Locate the cell with the specified text and output its (X, Y) center coordinate. 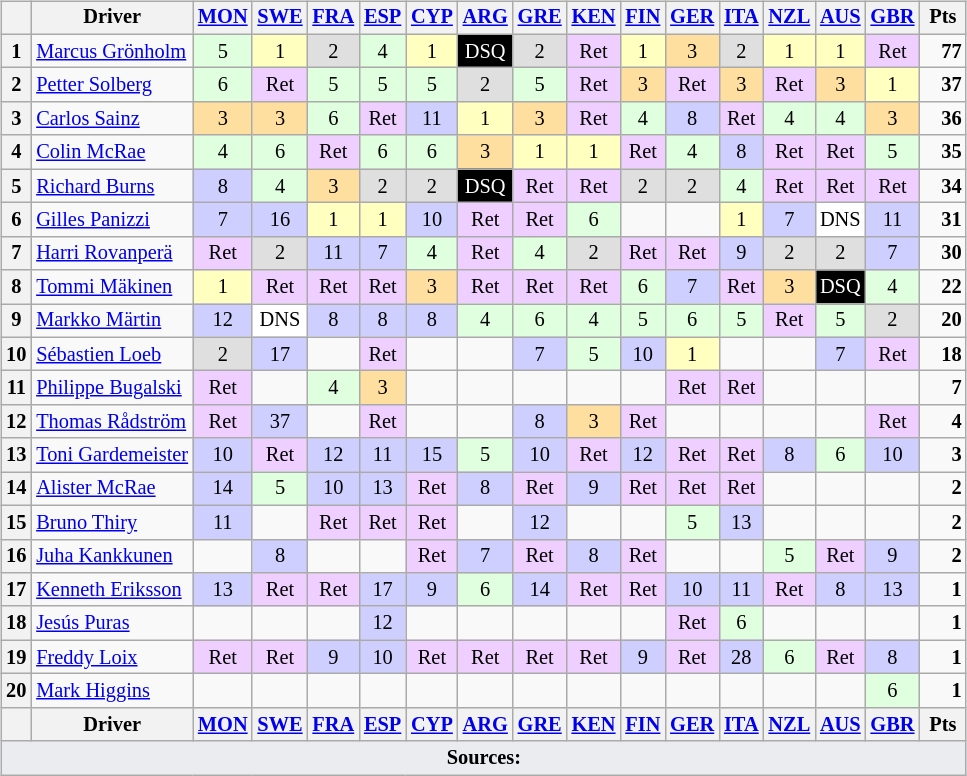
Freddy Loix (112, 657)
Kenneth Eriksson (112, 590)
34 (942, 186)
Richard Burns (112, 186)
Bruno Thiry (112, 522)
Petter Solberg (112, 85)
Tommi Mäkinen (112, 287)
31 (942, 220)
Sébastien Loeb (112, 354)
Colin McRae (112, 152)
Thomas Rådström (112, 422)
19 (16, 657)
Gilles Panizzi (112, 220)
22 (942, 287)
Carlos Sainz (112, 119)
Philippe Bugalski (112, 388)
Sources: (484, 758)
77 (942, 51)
Juha Kankkunen (112, 556)
Mark Higgins (112, 691)
Toni Gardemeister (112, 455)
Alister McRae (112, 489)
36 (942, 119)
35 (942, 152)
Jesús Puras (112, 623)
30 (942, 253)
Markko Märtin (112, 321)
Marcus Grönholm (112, 51)
28 (741, 657)
Harri Rovanperä (112, 253)
